Identify which cell holds the provided text, then report its (X, Y) central coordinate. 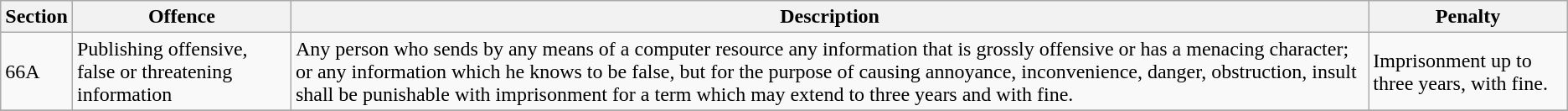
Description (829, 17)
Penalty (1467, 17)
Imprisonment up to three years, with fine. (1467, 71)
Section (37, 17)
66A (37, 71)
Offence (181, 17)
Publishing offensive, false or threatening information (181, 71)
